Provide the [X, Y] coordinate of the cell's center where the given text is located.  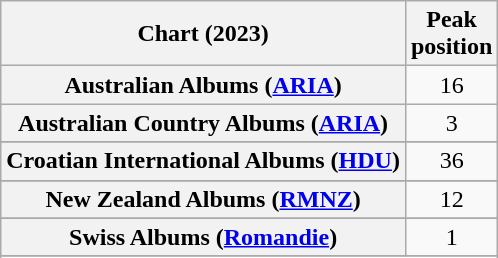
3 [451, 123]
Australian Country Albums (ARIA) [204, 123]
16 [451, 85]
Chart (2023) [204, 34]
Australian Albums (ARIA) [204, 85]
Peakposition [451, 34]
Swiss Albums (Romandie) [204, 237]
12 [451, 199]
New Zealand Albums (RMNZ) [204, 199]
36 [451, 161]
1 [451, 237]
Croatian International Albums (HDU) [204, 161]
